Determine the (X, Y) coordinate at the center of the cell enclosing the given text.  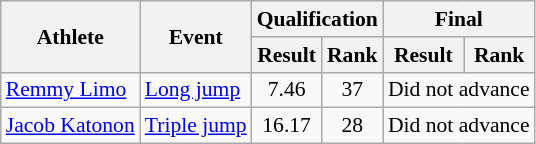
Athlete (70, 36)
Triple jump (196, 126)
Qualification (318, 19)
Final (459, 19)
Remmy Limo (70, 90)
7.46 (287, 90)
Long jump (196, 90)
28 (352, 126)
16.17 (287, 126)
37 (352, 90)
Jacob Katonon (70, 126)
Event (196, 36)
